Detect which cell encompasses the target text, then output its (X, Y) center coordinate. 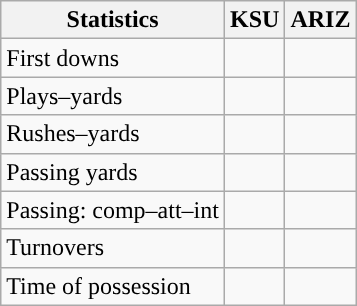
Passing yards (113, 172)
ARIZ (320, 20)
Turnovers (113, 248)
First downs (113, 58)
KSU (254, 20)
Time of possession (113, 286)
Passing: comp–att–int (113, 210)
Statistics (113, 20)
Plays–yards (113, 96)
Rushes–yards (113, 134)
